Identify which cell holds the provided text, then report its [X, Y] central coordinate. 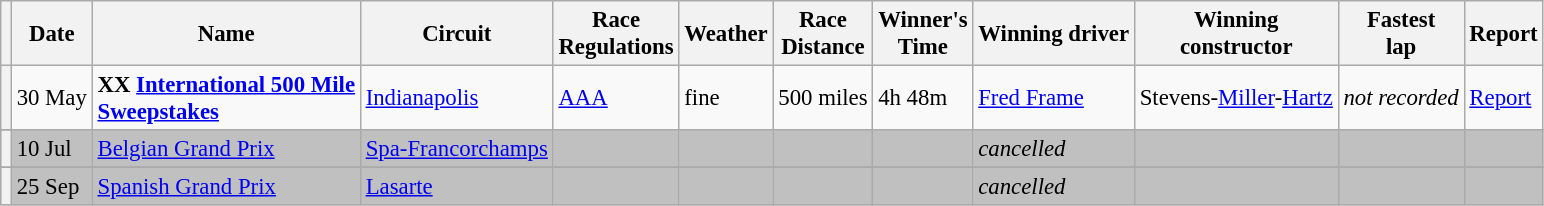
Winningconstructor [1236, 34]
Lasarte [456, 187]
Winning driver [1054, 34]
Belgian Grand Prix [226, 149]
Indianapolis [456, 98]
4h 48m [923, 98]
Stevens-Miller-Hartz [1236, 98]
Weather [726, 34]
Name [226, 34]
not recorded [1401, 98]
Winner'sTime [923, 34]
Spanish Grand Prix [226, 187]
30 May [52, 98]
XX International 500 Mile Sweepstakes [226, 98]
Fastestlap [1401, 34]
Date [52, 34]
Fred Frame [1054, 98]
fine [726, 98]
Circuit [456, 34]
10 Jul [52, 149]
RaceDistance [823, 34]
500 miles [823, 98]
RaceRegulations [616, 34]
Spa-Francorchamps [456, 149]
AAA [616, 98]
25 Sep [52, 187]
